Capture the cell that displays the provided text and extract its [X, Y] central coordinate. 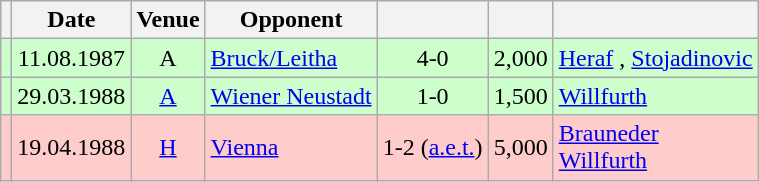
1-2 (a.e.t.) [432, 148]
1,500 [520, 96]
11.08.1987 [72, 58]
5,000 [520, 148]
Heraf , Stojadinovic [656, 58]
H [168, 148]
19.04.1988 [72, 148]
1-0 [432, 96]
Date [72, 20]
29.03.1988 [72, 96]
4-0 [432, 58]
Opponent [291, 20]
Willfurth [656, 96]
Vienna [291, 148]
Bruck/Leitha [291, 58]
Venue [168, 20]
Wiener Neustadt [291, 96]
2,000 [520, 58]
Brauneder Willfurth [656, 148]
